Determine the [x, y] coordinate at the center of the cell enclosing the given text.  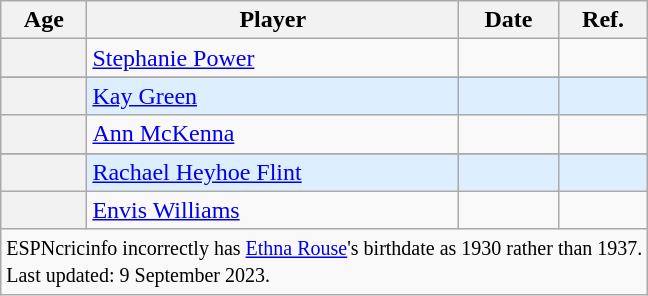
Envis Williams [273, 210]
Rachael Heyhoe Flint [273, 172]
Age [44, 20]
ESPNcricinfo incorrectly has Ethna Rouse's birthdate as 1930 rather than 1937.Last updated: 9 September 2023. [324, 262]
Stephanie Power [273, 58]
Kay Green [273, 96]
Player [273, 20]
Ref. [603, 20]
Date [509, 20]
Ann McKenna [273, 134]
